Locate the cell with the specified text and output its [x, y] center coordinate. 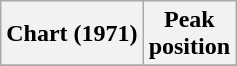
Peakposition [189, 34]
Chart (1971) [72, 34]
